Pinpoint the cell where the given text exists, returning its (x, y) midpoint coordinate. 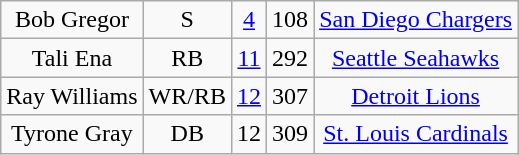
Detroit Lions (416, 96)
DB (187, 134)
4 (248, 20)
Bob Gregor (72, 20)
S (187, 20)
WR/RB (187, 96)
Tali Ena (72, 58)
309 (290, 134)
Tyrone Gray (72, 134)
Seattle Seahawks (416, 58)
108 (290, 20)
San Diego Chargers (416, 20)
307 (290, 96)
292 (290, 58)
St. Louis Cardinals (416, 134)
11 (248, 58)
RB (187, 58)
Ray Williams (72, 96)
